Return the (X, Y) coordinate for the center point of the cell that contains the specified text.  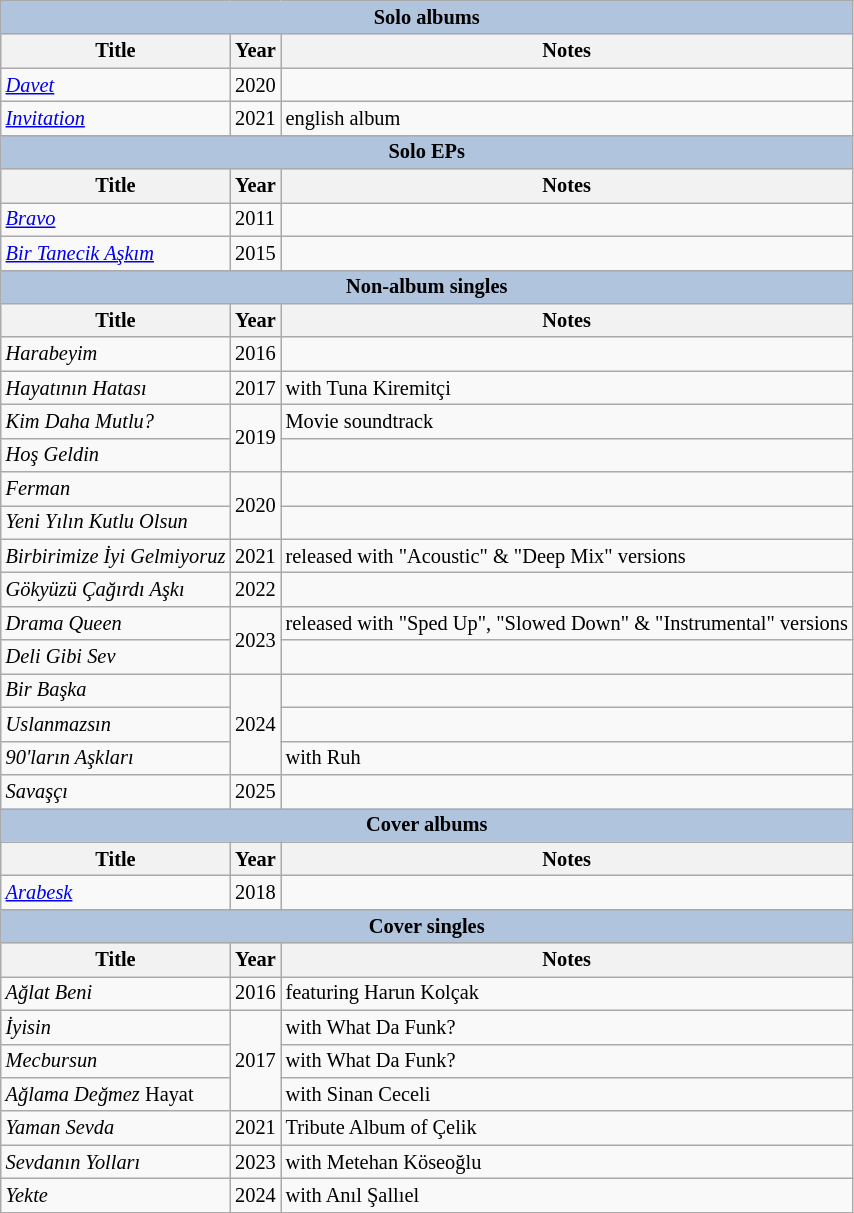
Ağlama Değmez Hayat (116, 1094)
Ferman (116, 489)
with Ruh (567, 758)
Drama Queen (116, 623)
Birbirimize İyi Gelmiyoruz (116, 556)
2025 (255, 791)
with Tuna Kiremitçi (567, 388)
Yeni Yılın Kutlu Olsun (116, 522)
Tribute Album of Çelik (567, 1128)
Harabeyim (116, 354)
Solo EPs (427, 152)
2019 (255, 438)
Arabesk (116, 892)
with Sinan Ceceli (567, 1094)
with Metehan Köseoğlu (567, 1162)
Solo albums (427, 17)
2018 (255, 892)
Davet (116, 85)
Gökyüzü Çağırdı Aşkı (116, 589)
Hayatının Hatası (116, 388)
Uslanmazsın (116, 724)
2015 (255, 253)
Yekte (116, 1195)
Deli Gibi Sev (116, 657)
with Anıl Şallıel (567, 1195)
Movie soundtrack (567, 421)
2011 (255, 219)
Bir Tanecik Aşkım (116, 253)
Bravo (116, 219)
Cover singles (427, 926)
released with "Sped Up", "Slowed Down" & "Instrumental" versions (567, 623)
Cover albums (427, 825)
90'ların Aşkları (116, 758)
2022 (255, 589)
Non-album singles (427, 287)
Sevdanın Yolları (116, 1162)
english album (567, 118)
Yaman Sevda (116, 1128)
Mecbursun (116, 1061)
Ağlat Beni (116, 993)
featuring Harun Kolçak (567, 993)
Invitation (116, 118)
İyisin (116, 1027)
Kim Daha Mutlu? (116, 421)
Savaşçı (116, 791)
released with "Acoustic" & "Deep Mix" versions (567, 556)
Hoş Geldin (116, 455)
Bir Başka (116, 690)
